Detect which cell encompasses the target text, then output its [x, y] center coordinate. 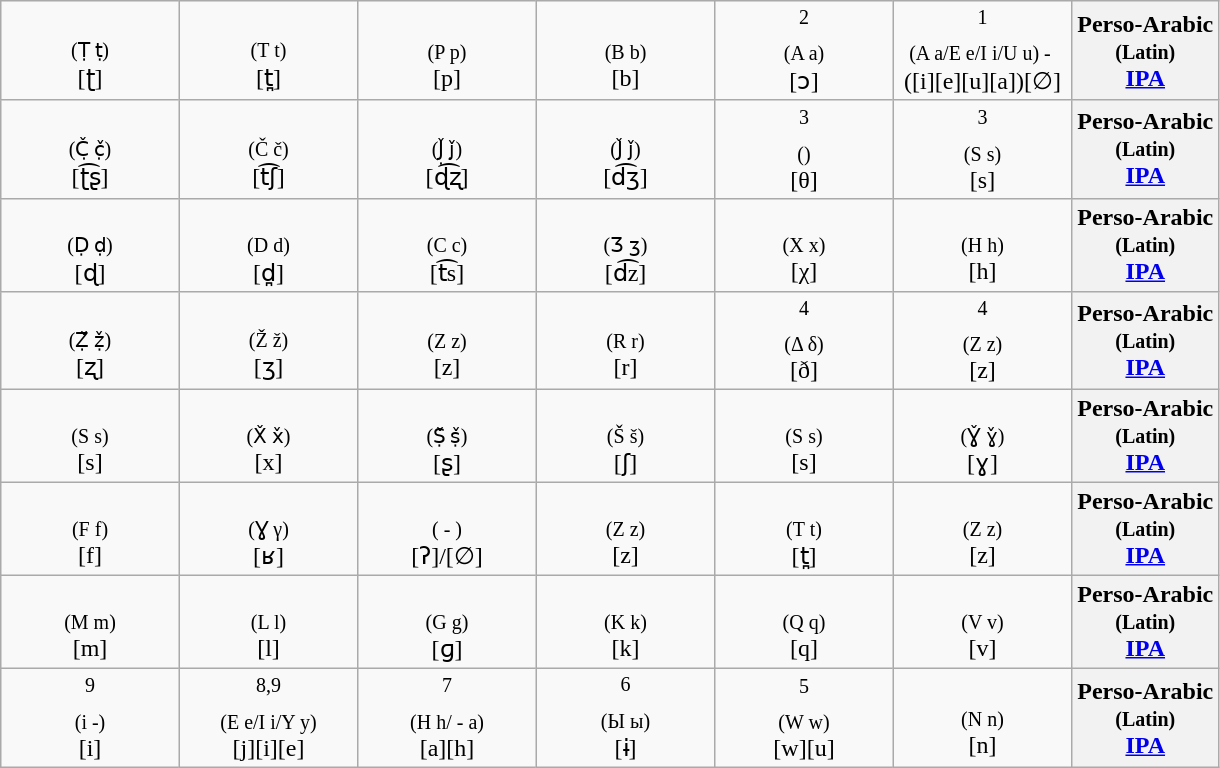
1‌ - (A a/E e/I i/U u)[∅]([a][u][e][i]) [982, 50]
(Č̣ č̣)[ʈ͡ʂ] [90, 149]
(R r)[r] [625, 340]
(Ṣ̌ ṣ̌)[ʂ] [447, 436]
(Ž ž)[ʒ] [268, 340]
( - )[∅]/[ʔ] [447, 528]
(C c)[t͡s] [447, 244]
3(S s)[s] [982, 149]
(X x)[χ] [804, 244]
(K k)[k] [625, 622]
4(Z z)[z] [982, 340]
(N n)[n] [982, 718]
9(- i)[i] [90, 718]
(F f)[f] [90, 528]
(Š š)[ʃ] [625, 436]
(L l)[l] [268, 622]
6(Ы ы)[ɨ] [625, 718]
(Ɣ γ)[ʁ] [268, 528]
5(W w)[u][w] [804, 718]
(Q q)[q] [804, 622]
4(Δ δ)[ð] [804, 340]
3()[θ] [804, 149]
(Č č)[t͡ʃ] [268, 149]
(V v)[v] [982, 622]
(G g)[ɡ] [447, 622]
(X̌ x̌)[x] [268, 436]
(J̣̌ ǰ̣)[ɖ͡ʐ] [447, 149]
(J̌ ǰ)[d͡ʒ] [625, 149]
(M m)[m] [90, 622]
(P p)[p] [447, 50]
(Ɣ̌ ɣ̌)[ɣ] [982, 436]
(Ẓ̌ ẓ̌)[ʐ] [90, 340]
(Ḍ ḍ)[ɖ] [90, 244]
(Ṭ ṭ)[ʈ] [90, 50]
7(H h/ - a)[h][a] [447, 718]
8,9(E e/I i/Y y)[e][i][j] [268, 718]
(H h)[h] [982, 244]
(D d)[d̪] [268, 244]
2(A a)[ɔ] [804, 50]
(B b)[b] [625, 50]
(Ʒ ʒ)[d͡z] [625, 244]
